Output the (X, Y) coordinate of the center of the cell containing the given text.  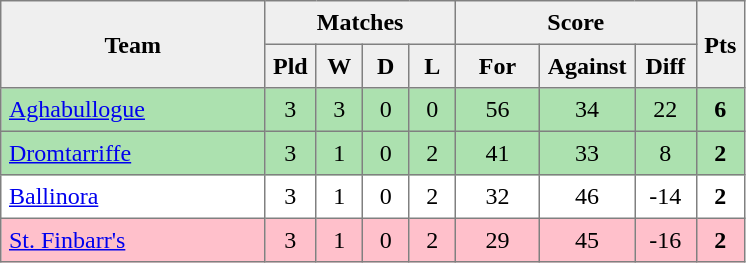
-14 (666, 197)
34 (586, 110)
Team (133, 44)
45 (586, 240)
46 (586, 197)
Score (576, 23)
Dromtarriffe (133, 153)
6 (720, 110)
56 (497, 110)
L (432, 66)
32 (497, 197)
For (497, 66)
29 (497, 240)
Ballinora (133, 197)
33 (586, 153)
Pts (720, 44)
W (339, 66)
Diff (666, 66)
Pld (290, 66)
D (385, 66)
41 (497, 153)
22 (666, 110)
Matches (360, 23)
8 (666, 153)
Aghabullogue (133, 110)
Against (586, 66)
-16 (666, 240)
St. Finbarr's (133, 240)
